Extract the (x, y) coordinate from the center of the cell holding the provided text.  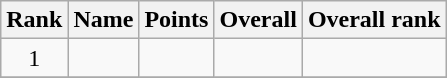
1 (34, 58)
Rank (34, 20)
Points (176, 20)
Overall rank (374, 20)
Overall (258, 20)
Name (104, 20)
